Provide the (X, Y) coordinate of the cell's center where the given text is located.  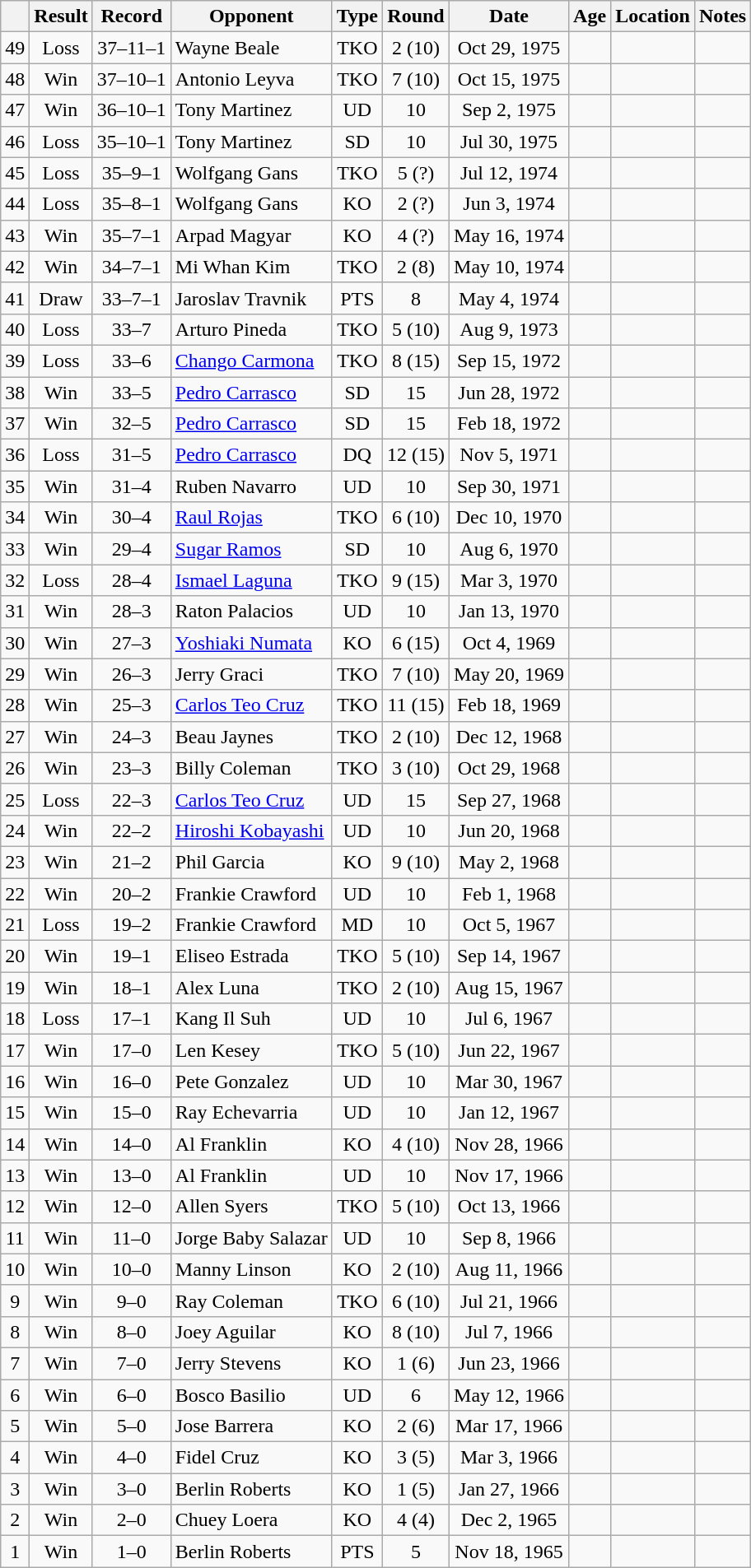
Hiroshi Kobayashi (251, 831)
May 16, 1974 (509, 235)
Location (653, 16)
Fidel Cruz (251, 1458)
4 (15, 1458)
3 (15, 1489)
Billy Coleman (251, 768)
21–2 (132, 862)
11 (15) (415, 705)
Aug 6, 1970 (509, 549)
45 (15, 173)
12–0 (132, 1207)
12 (15, 1207)
48 (15, 79)
8 (15) (415, 361)
DQ (357, 455)
24–3 (132, 737)
14 (15, 1144)
33–5 (132, 393)
22 (15, 893)
Mar 3, 1966 (509, 1458)
Bosco Basilio (251, 1395)
27 (15, 737)
15–0 (132, 1113)
Mar 17, 1966 (509, 1426)
Wayne Beale (251, 48)
19 (15, 988)
Jan 27, 1966 (509, 1489)
Pete Gonzalez (251, 1082)
Jun 3, 1974 (509, 204)
Feb 18, 1972 (509, 424)
47 (15, 110)
1–0 (132, 1552)
25–3 (132, 705)
Dec 2, 1965 (509, 1520)
6 (15) (415, 643)
Nov 5, 1971 (509, 455)
Arturo Pineda (251, 329)
34–7–1 (132, 267)
35–8–1 (132, 204)
43 (15, 235)
29 (15, 674)
21 (15, 925)
May 10, 1974 (509, 267)
13 (15, 1175)
Raul Rojas (251, 518)
18 (15, 1019)
2–0 (132, 1520)
Beau Jaynes (251, 737)
Mar 3, 1970 (509, 580)
17–0 (132, 1050)
Sep 14, 1967 (509, 956)
Jun 23, 1966 (509, 1363)
41 (15, 298)
Sep 8, 1966 (509, 1238)
11–0 (132, 1238)
9 (15, 1300)
Jul 12, 1974 (509, 173)
1 (5) (415, 1489)
38 (15, 393)
Manny Linson (251, 1269)
Ismael Laguna (251, 580)
28 (15, 705)
Nov 17, 1966 (509, 1175)
37–10–1 (132, 79)
Ray Coleman (251, 1300)
Oct 4, 1969 (509, 643)
Jan 12, 1967 (509, 1113)
30–4 (132, 518)
Joey Aguilar (251, 1332)
Jun 22, 1967 (509, 1050)
Yoshiaki Numata (251, 643)
31–5 (132, 455)
44 (15, 204)
Alex Luna (251, 988)
Date (509, 16)
26 (15, 768)
May 2, 1968 (509, 862)
Opponent (251, 16)
Phil Garcia (251, 862)
2 (6) (415, 1426)
Age (590, 16)
Jul 7, 1966 (509, 1332)
Jul 6, 1967 (509, 1019)
9 (10) (415, 862)
33–6 (132, 361)
Nov 18, 1965 (509, 1552)
2 (?) (415, 204)
23 (15, 862)
Type (357, 16)
Jan 13, 1970 (509, 612)
34 (15, 518)
3 (10) (415, 768)
Notes (722, 16)
May 4, 1974 (509, 298)
17 (15, 1050)
37 (15, 424)
Feb 18, 1969 (509, 705)
Dec 12, 1968 (509, 737)
5–0 (132, 1426)
28–4 (132, 580)
3–0 (132, 1489)
3 (5) (415, 1458)
35–7–1 (132, 235)
4–0 (132, 1458)
Len Kesey (251, 1050)
May 12, 1966 (509, 1395)
Jerry Graci (251, 674)
Sep 27, 1968 (509, 799)
Kang Il Suh (251, 1019)
Jun 20, 1968 (509, 831)
Mar 30, 1967 (509, 1082)
42 (15, 267)
Jun 28, 1972 (509, 393)
14–0 (132, 1144)
8 (10) (415, 1332)
Aug 9, 1973 (509, 329)
18–1 (132, 988)
49 (15, 48)
5 (?) (415, 173)
Mi Whan Kim (251, 267)
28–3 (132, 612)
Record (132, 16)
35 (15, 486)
Antonio Leyva (251, 79)
13–0 (132, 1175)
Allen Syers (251, 1207)
33 (15, 549)
Aug 15, 1967 (509, 988)
1 (6) (415, 1363)
Sugar Ramos (251, 549)
27–3 (132, 643)
Jerry Stevens (251, 1363)
1 (15, 1552)
Jaroslav Travnik (251, 298)
4 (10) (415, 1144)
32 (15, 580)
24 (15, 831)
36–10–1 (132, 110)
20–2 (132, 893)
12 (15) (415, 455)
Chango Carmona (251, 361)
35–10–1 (132, 142)
19–2 (132, 925)
Chuey Loera (251, 1520)
Arpad Magyar (251, 235)
17–1 (132, 1019)
Round (415, 16)
Sep 15, 1972 (509, 361)
7–0 (132, 1363)
11 (15, 1238)
20 (15, 956)
29–4 (132, 549)
37–11–1 (132, 48)
40 (15, 329)
6–0 (132, 1395)
2 (15, 1520)
Ruben Navarro (251, 486)
Ray Echevarria (251, 1113)
Nov 28, 1966 (509, 1144)
Oct 29, 1968 (509, 768)
23–3 (132, 768)
9–0 (132, 1300)
19–1 (132, 956)
Jorge Baby Salazar (251, 1238)
30 (15, 643)
33–7–1 (132, 298)
Jose Barrera (251, 1426)
22–2 (132, 831)
25 (15, 799)
22–3 (132, 799)
33–7 (132, 329)
Dec 10, 1970 (509, 518)
35–9–1 (132, 173)
2 (8) (415, 267)
Oct 13, 1966 (509, 1207)
MD (357, 925)
Jul 21, 1966 (509, 1300)
32–5 (132, 424)
31–4 (132, 486)
May 20, 1969 (509, 674)
39 (15, 361)
Result (61, 16)
46 (15, 142)
16–0 (132, 1082)
10–0 (132, 1269)
Jul 30, 1975 (509, 142)
Sep 2, 1975 (509, 110)
Eliseo Estrada (251, 956)
9 (15) (415, 580)
7 (15, 1363)
Feb 1, 1968 (509, 893)
16 (15, 1082)
Sep 30, 1971 (509, 486)
8–0 (132, 1332)
4 (4) (415, 1520)
Oct 29, 1975 (509, 48)
Aug 11, 1966 (509, 1269)
36 (15, 455)
26–3 (132, 674)
Raton Palacios (251, 612)
Oct 5, 1967 (509, 925)
Draw (61, 298)
Oct 15, 1975 (509, 79)
4 (?) (415, 235)
31 (15, 612)
